Extract the (x, y) coordinate from the center of the cell holding the provided text.  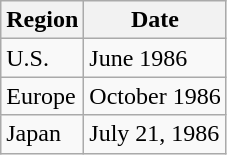
Date (155, 20)
June 1986 (155, 58)
Europe (42, 96)
Region (42, 20)
U.S. (42, 58)
July 21, 1986 (155, 134)
Japan (42, 134)
October 1986 (155, 96)
